Search for the cell housing the specified text and yield its (x, y) center coordinate. 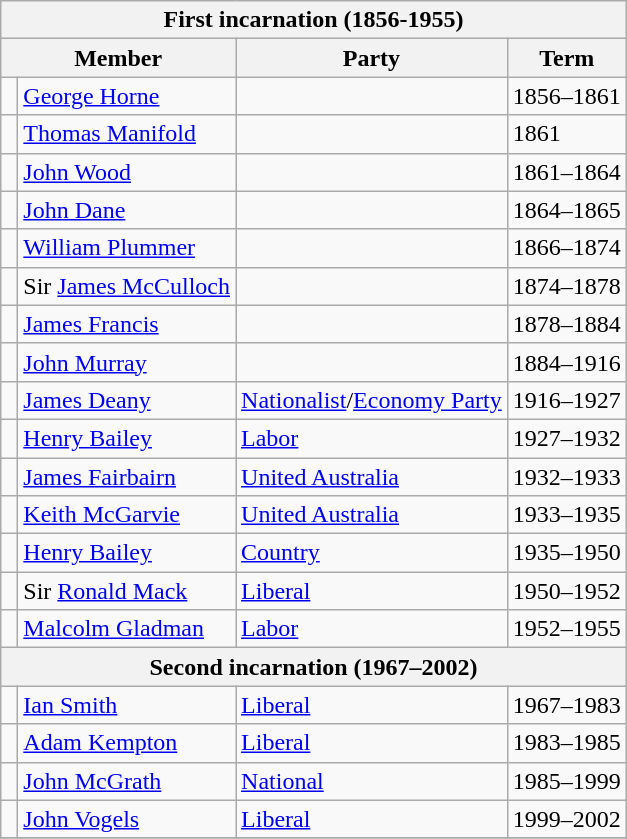
1861–1864 (566, 172)
John Vogels (127, 819)
1933–1935 (566, 515)
1864–1865 (566, 210)
Second incarnation (1967–2002) (314, 667)
National (372, 781)
1884–1916 (566, 362)
Thomas Manifold (127, 134)
1927–1932 (566, 438)
John Dane (127, 210)
1878–1884 (566, 324)
Nationalist/Economy Party (372, 400)
Malcolm Gladman (127, 629)
1932–1933 (566, 477)
John Murray (127, 362)
Member (118, 58)
1874–1878 (566, 286)
Adam Kempton (127, 743)
Sir James McCulloch (127, 286)
1999–2002 (566, 819)
Keith McGarvie (127, 515)
William Plummer (127, 248)
James Deany (127, 400)
Party (372, 58)
1983–1985 (566, 743)
1985–1999 (566, 781)
1861 (566, 134)
James Francis (127, 324)
Ian Smith (127, 705)
1866–1874 (566, 248)
1935–1950 (566, 553)
1856–1861 (566, 96)
Term (566, 58)
John Wood (127, 172)
John McGrath (127, 781)
1967–1983 (566, 705)
Sir Ronald Mack (127, 591)
George Horne (127, 96)
1950–1952 (566, 591)
1916–1927 (566, 400)
1952–1955 (566, 629)
Country (372, 553)
James Fairbairn (127, 477)
First incarnation (1856-1955) (314, 20)
